Identify which cell holds the provided text, then report its (x, y) central coordinate. 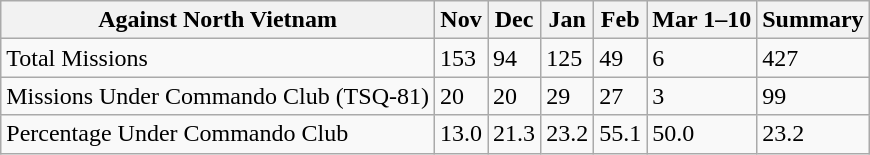
3 (702, 96)
99 (813, 96)
153 (460, 58)
Total Missions (218, 58)
13.0 (460, 134)
94 (514, 58)
21.3 (514, 134)
55.1 (620, 134)
Nov (460, 20)
Dec (514, 20)
427 (813, 58)
Against North Vietnam (218, 20)
27 (620, 96)
Feb (620, 20)
29 (568, 96)
6 (702, 58)
Mar 1–10 (702, 20)
125 (568, 58)
49 (620, 58)
Percentage Under Commando Club (218, 134)
Summary (813, 20)
50.0 (702, 134)
Jan (568, 20)
Missions Under Commando Club (TSQ-81) (218, 96)
